Scan for the cell matching the given text and deliver its (x, y) coordinate at center. 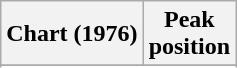
Chart (1976) (72, 34)
Peak position (189, 34)
